Scan for the cell matching the given text and deliver its [x, y] coordinate at center. 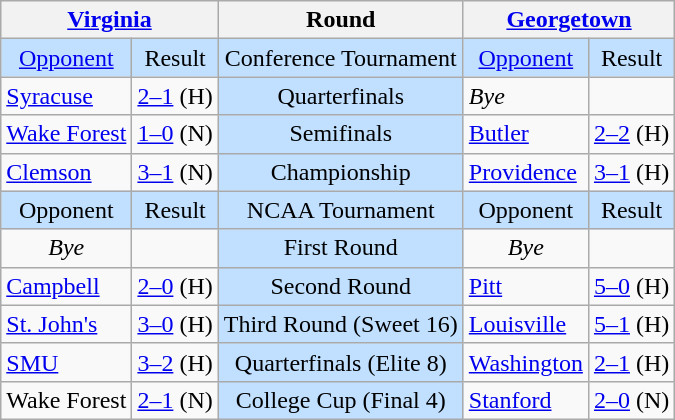
SMU [66, 362]
Campbell [66, 286]
Third Round (Sweet 16) [340, 324]
St. John's [66, 324]
Butler [526, 134]
2–0 (N) [631, 400]
First Round [340, 248]
Quarterfinals [340, 96]
NCAA Tournament [340, 210]
Syracuse [66, 96]
Virginia [110, 20]
Georgetown [569, 20]
Round [340, 20]
Semifinals [340, 134]
Louisville [526, 324]
Championship [340, 172]
Quarterfinals (Elite 8) [340, 362]
3–0 (H) [175, 324]
Stanford [526, 400]
Conference Tournament [340, 58]
2–2 (H) [631, 134]
2–0 (H) [175, 286]
Clemson [66, 172]
1–0 (N) [175, 134]
Pitt [526, 286]
Washington [526, 362]
5–1 (H) [631, 324]
3–1 (H) [631, 172]
3–1 (N) [175, 172]
5–0 (H) [631, 286]
2–1 (N) [175, 400]
3–2 (H) [175, 362]
Providence [526, 172]
College Cup (Final 4) [340, 400]
Second Round [340, 286]
